Return [X, Y] of the center of cell containing provided text 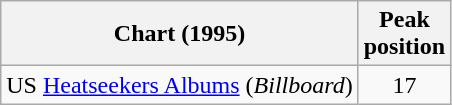
17 [404, 85]
Chart (1995) [180, 34]
Peakposition [404, 34]
US Heatseekers Albums (Billboard) [180, 85]
